Return the [X, Y] coordinate for the center point of the cell that contains the specified text.  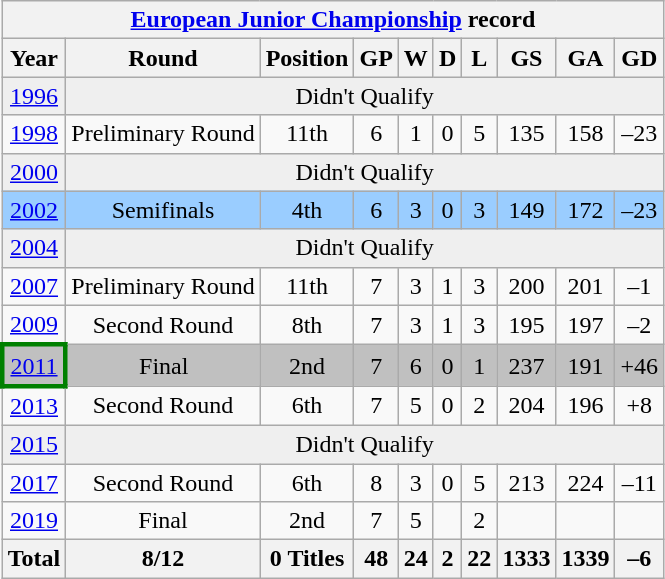
–1 [640, 286]
European Junior Championship record [332, 20]
2019 [34, 521]
Total [34, 559]
2015 [34, 444]
L [480, 58]
8 [376, 483]
Position [307, 58]
W [416, 58]
Semifinals [163, 210]
2009 [34, 325]
+46 [640, 366]
–2 [640, 325]
149 [526, 210]
8th [307, 325]
Year [34, 58]
1996 [34, 96]
8/12 [163, 559]
2007 [34, 286]
2013 [34, 406]
2017 [34, 483]
158 [586, 134]
4th [307, 210]
–6 [640, 559]
–11 [640, 483]
195 [526, 325]
196 [586, 406]
GP [376, 58]
0 Titles [307, 559]
2000 [34, 172]
22 [480, 559]
197 [586, 325]
48 [376, 559]
135 [526, 134]
213 [526, 483]
+8 [640, 406]
24 [416, 559]
201 [586, 286]
2011 [34, 366]
GS [526, 58]
2004 [34, 248]
237 [526, 366]
200 [526, 286]
GA [586, 58]
1998 [34, 134]
D [447, 58]
Round [163, 58]
224 [586, 483]
2002 [34, 210]
191 [586, 366]
GD [640, 58]
204 [526, 406]
1339 [586, 559]
172 [586, 210]
1333 [526, 559]
